Capture the cell that displays the provided text and extract its [x, y] central coordinate. 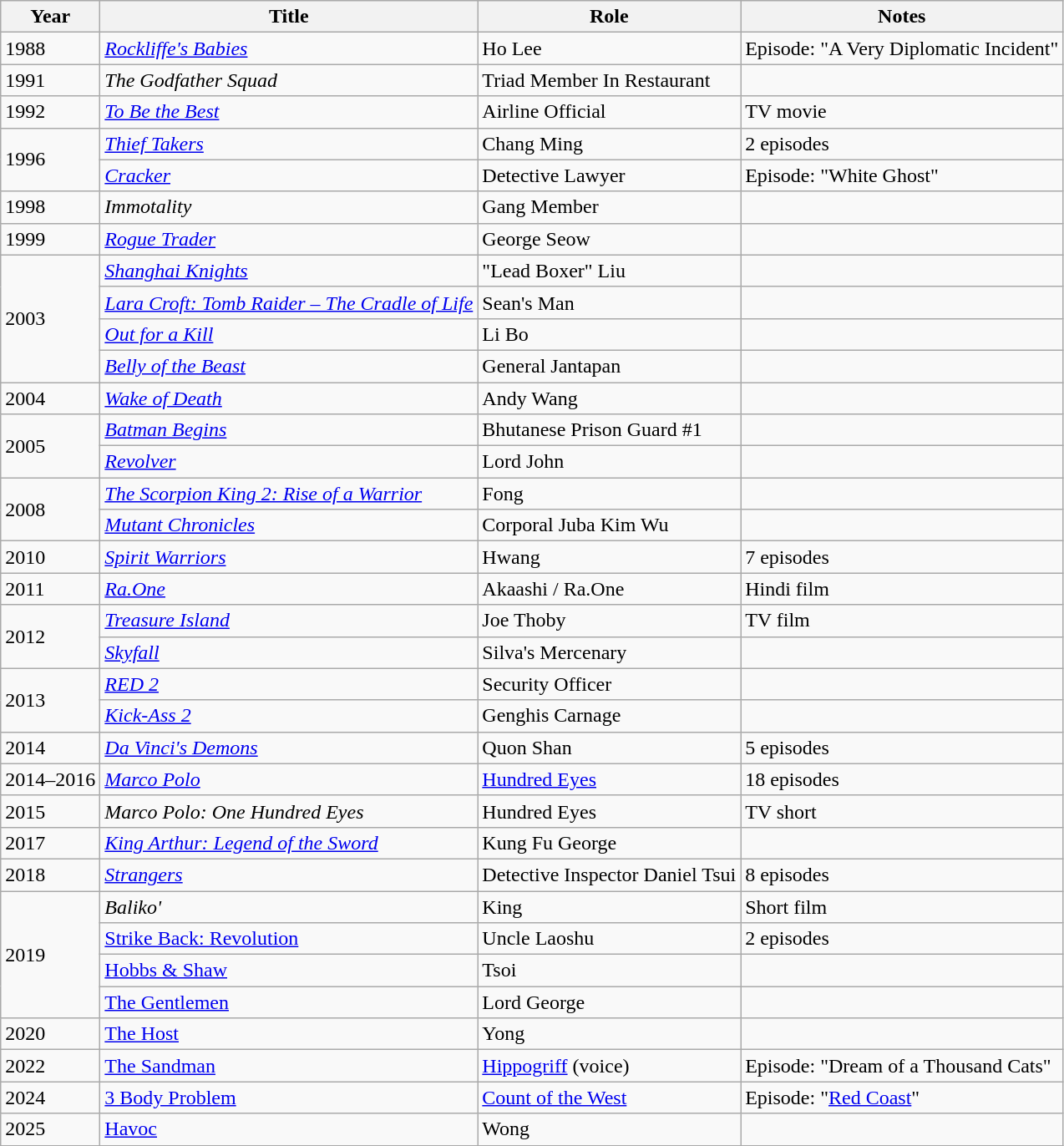
Detective Lawyer [610, 175]
5 episodes [902, 748]
TV short [902, 811]
Li Bo [610, 334]
Fong [610, 494]
Role [610, 17]
Genghis Carnage [610, 716]
2019 [50, 954]
Hwang [610, 557]
Lara Croft: Tomb Raider – The Cradle of Life [289, 302]
2018 [50, 875]
Baliko' [289, 906]
Lord George [610, 1002]
2012 [50, 636]
Ho Lee [610, 48]
2010 [50, 557]
Episode: "White Ghost" [902, 175]
Chang Ming [610, 144]
Corporal Juba Kim Wu [610, 525]
Sean's Man [610, 302]
Joe Thoby [610, 621]
Hobbs & Shaw [289, 971]
Episode: "Red Coast" [902, 1098]
Immotality [289, 207]
The Godfather Squad [289, 80]
2015 [50, 811]
Uncle Laoshu [610, 939]
Gang Member [610, 207]
Marco Polo [289, 779]
King [610, 906]
King Arthur: Legend of the Sword [289, 843]
2008 [50, 510]
Notes [902, 17]
1996 [50, 160]
Airline Official [610, 112]
Lord John [610, 462]
The Sandman [289, 1066]
The Gentlemen [289, 1002]
2003 [50, 318]
Out for a Kill [289, 334]
Batman Begins [289, 430]
2005 [50, 446]
TV film [902, 621]
2022 [50, 1066]
1988 [50, 48]
3 Body Problem [289, 1098]
Mutant Chronicles [289, 525]
Akaashi / Ra.One [610, 589]
Episode: "Dream of a Thousand Cats" [902, 1066]
Security Officer [610, 684]
Detective Inspector Daniel Tsui [610, 875]
Yong [610, 1034]
Ra.One [289, 589]
2024 [50, 1098]
Episode: "A Very Diplomatic Incident" [902, 48]
Wong [610, 1129]
1992 [50, 112]
Triad Member In Restaurant [610, 80]
1999 [50, 239]
2011 [50, 589]
"Lead Boxer" Liu [610, 271]
Short film [902, 906]
2014–2016 [50, 779]
Year [50, 17]
Wake of Death [289, 398]
1998 [50, 207]
Silva's Mercenary [610, 652]
George Seow [610, 239]
18 episodes [902, 779]
8 episodes [902, 875]
Cracker [289, 175]
Rockliffe's Babies [289, 48]
Rogue Trader [289, 239]
Hippogriff (voice) [610, 1066]
2025 [50, 1129]
Shanghai Knights [289, 271]
Thief Takers [289, 144]
Bhutanese Prison Guard #1 [610, 430]
TV movie [902, 112]
RED 2 [289, 684]
Skyfall [289, 652]
7 episodes [902, 557]
Strangers [289, 875]
Treasure Island [289, 621]
Revolver [289, 462]
Spirit Warriors [289, 557]
Quon Shan [610, 748]
1991 [50, 80]
2017 [50, 843]
2020 [50, 1034]
Title [289, 17]
Strike Back: Revolution [289, 939]
Hindi film [902, 589]
The Host [289, 1034]
2013 [50, 700]
2014 [50, 748]
Tsoi [610, 971]
To Be the Best [289, 112]
Da Vinci's Demons [289, 748]
Belly of the Beast [289, 366]
Andy Wang [610, 398]
General Jantapan [610, 366]
Kung Fu George [610, 843]
Kick-Ass 2 [289, 716]
The Scorpion King 2: Rise of a Warrior [289, 494]
Havoc [289, 1129]
Count of the West [610, 1098]
Marco Polo: One Hundred Eyes [289, 811]
2004 [50, 398]
